Capture the cell that displays the provided text and extract its (x, y) central coordinate. 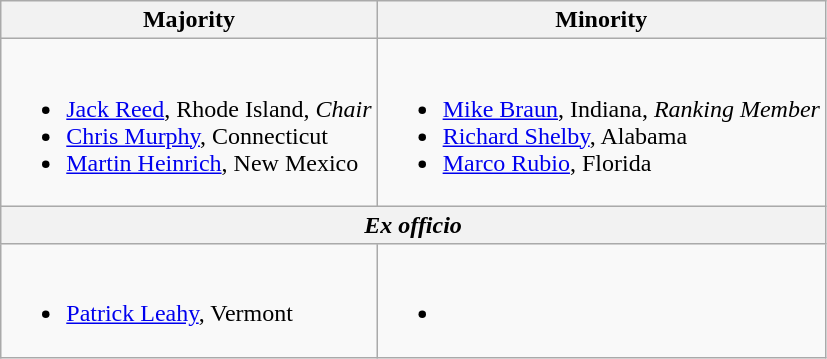
Majority (189, 20)
Jack Reed, Rhode Island, ChairChris Murphy, ConnecticutMartin Heinrich, New Mexico (189, 122)
Mike Braun, Indiana, Ranking MemberRichard Shelby, AlabamaMarco Rubio, Florida (601, 122)
Ex officio (414, 225)
Minority (601, 20)
Patrick Leahy, Vermont (189, 300)
